Pinpoint the cell where the given text exists, returning its [x, y] midpoint coordinate. 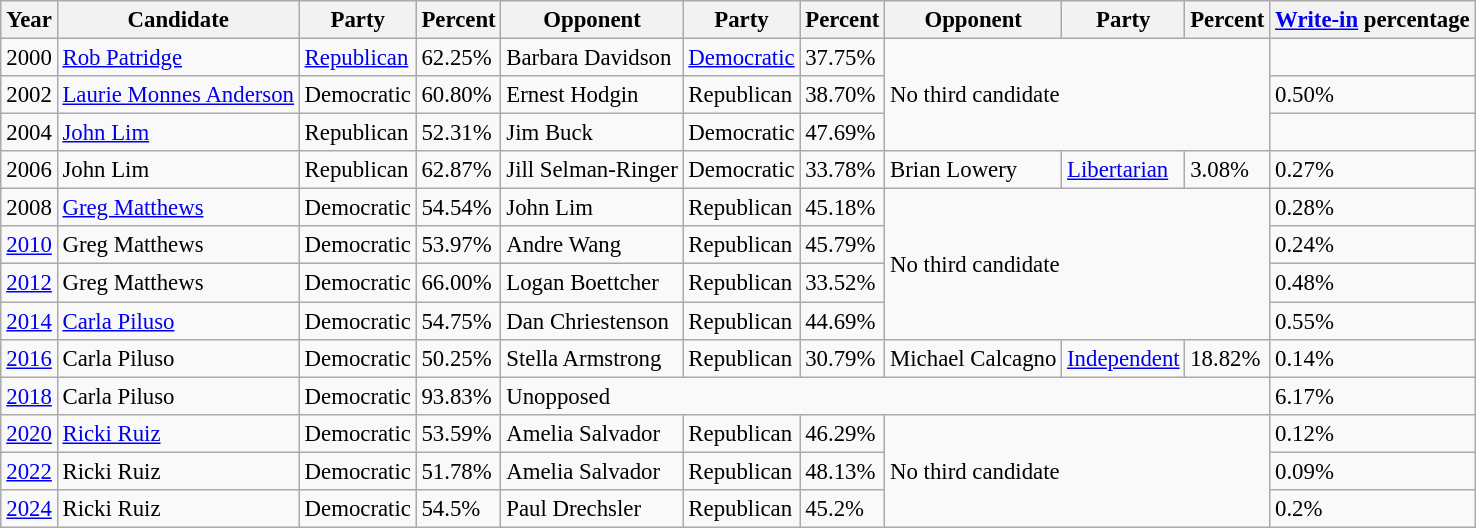
Year [29, 20]
2000 [29, 57]
2010 [29, 245]
Stella Armstrong [592, 358]
Libertarian [1124, 170]
Andre Wang [592, 245]
Brian Lowery [974, 170]
53.59% [458, 433]
38.70% [842, 95]
47.69% [842, 133]
45.2% [842, 508]
Jill Selman-Ringer [592, 170]
0.24% [1372, 245]
0.55% [1372, 321]
Barbara Davidson [592, 57]
2016 [29, 358]
2006 [29, 170]
2018 [29, 396]
2024 [29, 508]
Laurie Monnes Anderson [178, 95]
Ernest Hodgin [592, 95]
2008 [29, 208]
52.31% [458, 133]
Dan Chriestenson [592, 321]
0.50% [1372, 95]
66.00% [458, 283]
Logan Boettcher [592, 283]
3.08% [1228, 170]
Paul Drechsler [592, 508]
Candidate [178, 20]
50.25% [458, 358]
30.79% [842, 358]
54.54% [458, 208]
0.14% [1372, 358]
2022 [29, 471]
45.79% [842, 245]
2012 [29, 283]
45.18% [842, 208]
62.87% [458, 170]
2002 [29, 95]
Rob Patridge [178, 57]
46.29% [842, 433]
Michael Calcagno [974, 358]
Write-in percentage [1372, 20]
54.5% [458, 508]
2020 [29, 433]
18.82% [1228, 358]
33.52% [842, 283]
0.12% [1372, 433]
2014 [29, 321]
33.78% [842, 170]
48.13% [842, 471]
Jim Buck [592, 133]
0.27% [1372, 170]
Unopposed [886, 396]
0.2% [1372, 508]
2004 [29, 133]
Independent [1124, 358]
37.75% [842, 57]
53.97% [458, 245]
6.17% [1372, 396]
60.80% [458, 95]
0.48% [1372, 283]
0.09% [1372, 471]
93.83% [458, 396]
54.75% [458, 321]
51.78% [458, 471]
44.69% [842, 321]
62.25% [458, 57]
0.28% [1372, 208]
